Determine the (x, y) coordinate at the center of the cell enclosing the given text.  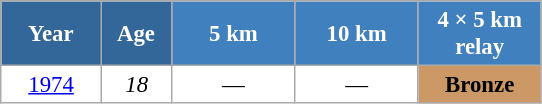
4 × 5 km relay (480, 34)
Bronze (480, 85)
18 (136, 85)
Age (136, 34)
Year (52, 34)
5 km (234, 34)
1974 (52, 85)
10 km (356, 34)
